Extract the (x, y) coordinate from the center of the cell holding the provided text.  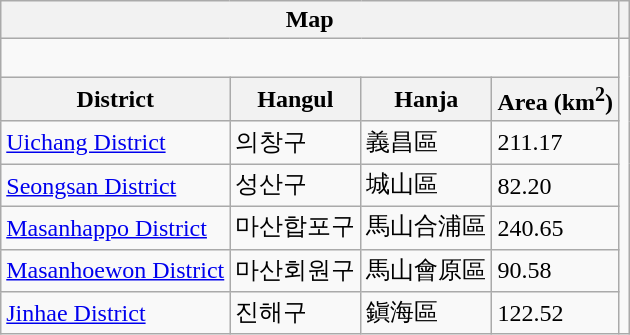
Jinhae District (116, 314)
城山區 (426, 186)
마산회원구 (296, 270)
義昌區 (426, 142)
Area (km2) (556, 100)
Seongsan District (116, 186)
Hanja (426, 100)
진해구 (296, 314)
Map (310, 20)
Uichang District (116, 142)
Masanhappo District (116, 228)
District (116, 100)
馬山合浦區 (426, 228)
馬山會原區 (426, 270)
마산합포구 (296, 228)
鎭海區 (426, 314)
240.65 (556, 228)
Masanhoewon District (116, 270)
122.52 (556, 314)
성산구 (296, 186)
90.58 (556, 270)
211.17 (556, 142)
Hangul (296, 100)
82.20 (556, 186)
의창구 (296, 142)
